Identify which cell holds the provided text, then report its (x, y) central coordinate. 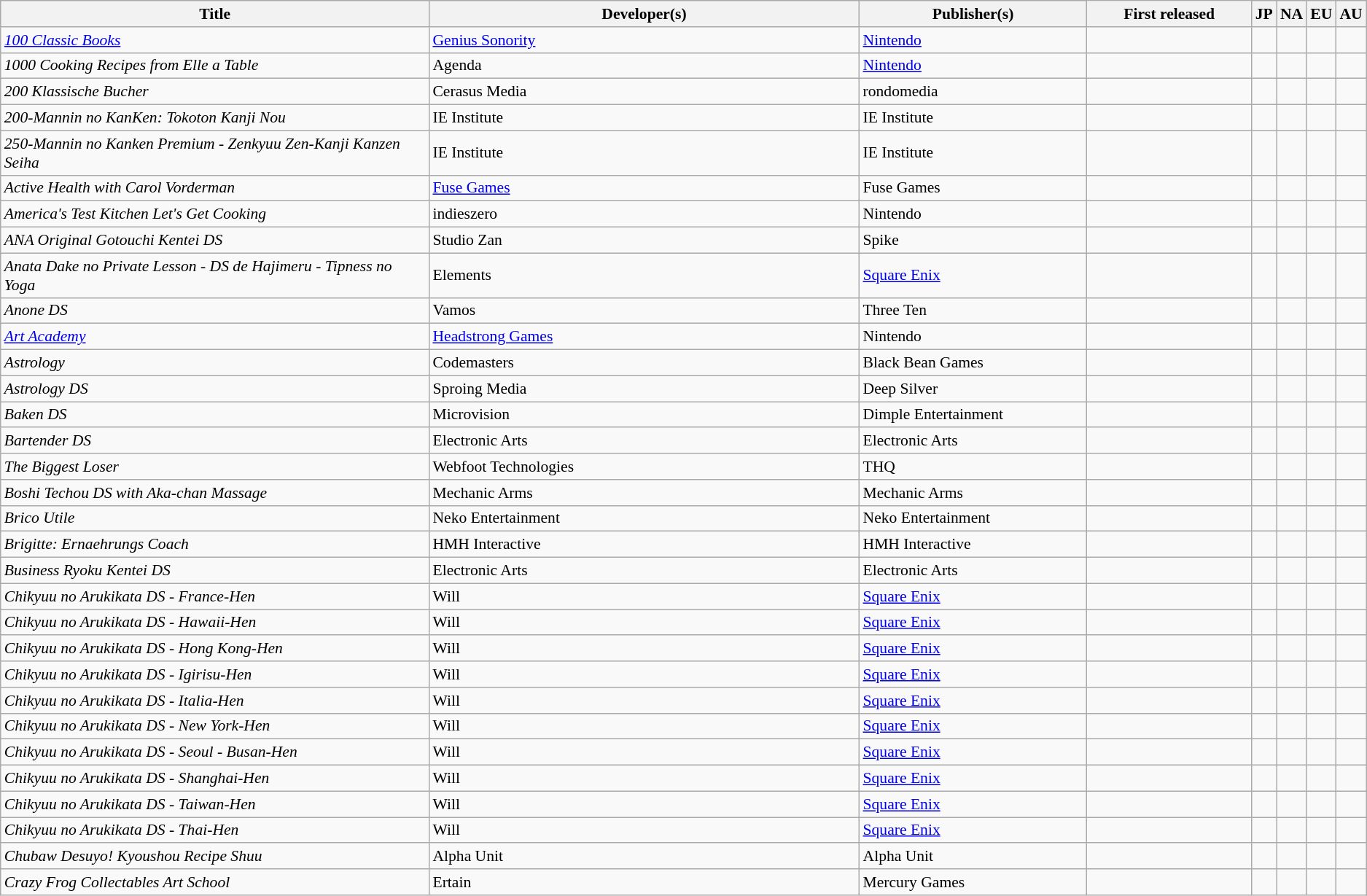
1000 Cooking Recipes from Elle a Table (215, 66)
Elements (644, 276)
Genius Sonority (644, 40)
ANA Original Gotouchi Kentei DS (215, 241)
Boshi Techou DS with Aka-chan Massage (215, 493)
Publisher(s) (973, 14)
Sproing Media (644, 389)
The Biggest Loser (215, 467)
First released (1169, 14)
Cerasus Media (644, 92)
100 Classic Books (215, 40)
Active Health with Carol Vorderman (215, 188)
Chikyuu no Arukikata DS - Igirisu-Hen (215, 674)
Anone DS (215, 311)
Bartender DS (215, 441)
America's Test Kitchen Let's Get Cooking (215, 214)
Codemasters (644, 363)
Chikyuu no Arukikata DS - Shanghai-Hen (215, 779)
indieszero (644, 214)
THQ (973, 467)
200 Klassische Bucher (215, 92)
Chikyuu no Arukikata DS - Seoul - Busan-Hen (215, 752)
rondomedia (973, 92)
Astrology DS (215, 389)
Agenda (644, 66)
Anata Dake no Private Lesson - DS de Hajimeru - Tipness no Yoga (215, 276)
200-Mannin no KanKen: Tokoton Kanji Nou (215, 118)
Ertain (644, 882)
Astrology (215, 363)
Developer(s) (644, 14)
Chikyuu no Arukikata DS - Hawaii-Hen (215, 623)
Chikyuu no Arukikata DS - Italia-Hen (215, 701)
250-Mannin no Kanken Premium - Zenkyuu Zen-Kanji Kanzen Seiha (215, 153)
Chikyuu no Arukikata DS - Thai-Hen (215, 830)
EU (1321, 14)
Crazy Frog Collectables Art School (215, 882)
NA (1292, 14)
Vamos (644, 311)
Studio Zan (644, 241)
Chikyuu no Arukikata DS - Hong Kong-Hen (215, 649)
Brigitte: Ernaehrungs Coach (215, 545)
Brico Utile (215, 518)
Mercury Games (973, 882)
Business Ryoku Kentei DS (215, 571)
Chikyuu no Arukikata DS - France-Hen (215, 596)
Black Bean Games (973, 363)
Chubaw Desuyo! Kyoushou Recipe Shuu (215, 857)
Dimple Entertainment (973, 415)
Three Ten (973, 311)
AU (1350, 14)
Chikyuu no Arukikata DS - New York-Hen (215, 726)
Art Academy (215, 337)
Spike (973, 241)
JP (1264, 14)
Title (215, 14)
Webfoot Technologies (644, 467)
Baken DS (215, 415)
Deep Silver (973, 389)
Chikyuu no Arukikata DS - Taiwan-Hen (215, 804)
Headstrong Games (644, 337)
Microvision (644, 415)
